Return the [x, y] coordinate for the center point of the cell that contains the specified text.  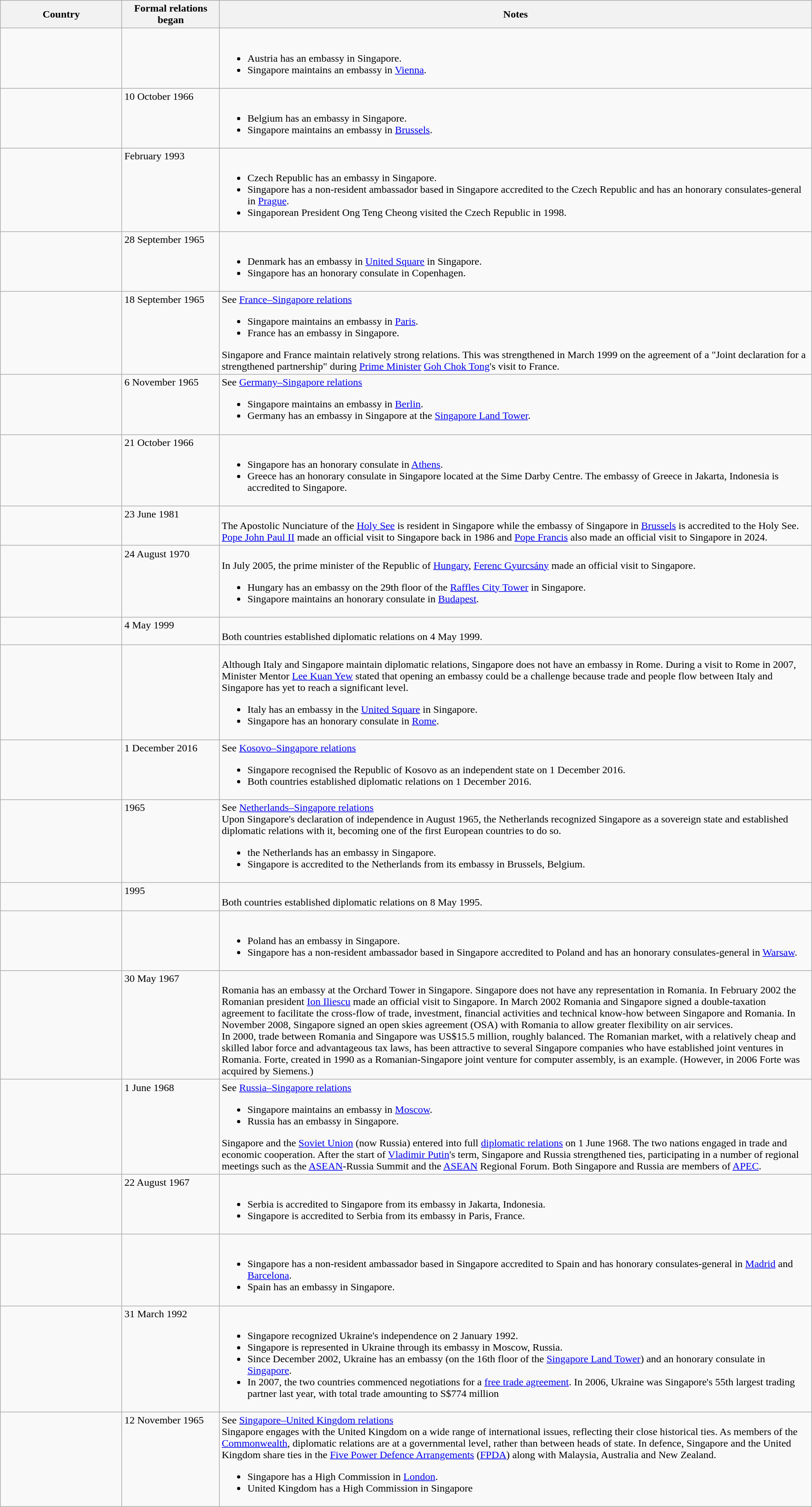
Both countries established diplomatic relations on 8 May 1995. [516, 897]
31 March 1992 [170, 1359]
21 October 1966 [170, 470]
24 August 1970 [170, 581]
Serbia is accredited to Singapore from its embassy in Jakarta, Indonesia.Singapore is accredited to Serbia from its embassy in Paris, France. [516, 1204]
6 November 1965 [170, 404]
Denmark has an embassy in United Square in Singapore.Singapore has an honorary consulate in Copenhagen. [516, 261]
4 May 1999 [170, 631]
Notes [516, 15]
Both countries established diplomatic relations on 4 May 1999. [516, 631]
Belgium has an embassy in Singapore.Singapore maintains an embassy in Brussels. [516, 118]
12 November 1965 [170, 1459]
February 1993 [170, 190]
23 June 1981 [170, 526]
Formal relations began [170, 15]
22 August 1967 [170, 1204]
Country [61, 15]
18 September 1965 [170, 333]
1965 [170, 841]
Austria has an embassy in Singapore.Singapore maintains an embassy in Vienna. [516, 58]
28 September 1965 [170, 261]
10 October 1966 [170, 118]
1 June 1968 [170, 1127]
1995 [170, 897]
See Germany–Singapore relationsSingapore maintains an embassy in Berlin.Germany has an embassy in Singapore at the Singapore Land Tower. [516, 404]
1 December 2016 [170, 769]
30 May 1967 [170, 1025]
